Find where the given text appears and provide that cell's center as [x, y] coordinate. 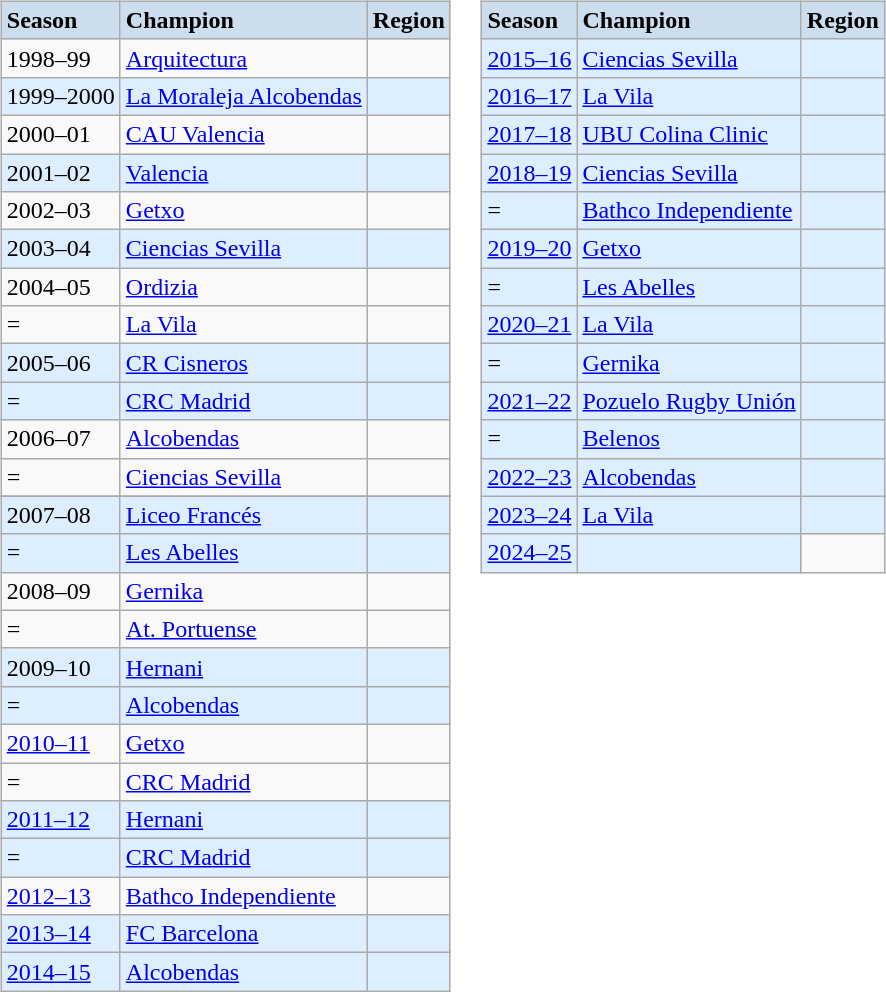
UBU Colina Clinic [689, 134]
2012–13 [60, 896]
Liceo Francés [244, 515]
2005–06 [60, 363]
2011–12 [60, 820]
2006–07 [60, 439]
2019–20 [530, 249]
Pozuelo Rugby Unión [689, 401]
2009–10 [60, 667]
Valencia [244, 173]
2013–14 [60, 934]
2001–02 [60, 173]
2004–05 [60, 287]
2023–24 [530, 515]
2020–21 [530, 325]
FC Barcelona [244, 934]
At. Portuense [244, 629]
La Moraleja Alcobendas [244, 96]
1999–2000 [60, 96]
CAU Valencia [244, 134]
Ordizia [244, 287]
CR Cisneros [244, 363]
2016–17 [530, 96]
2008–09 [60, 591]
2002–03 [60, 211]
1998–99 [60, 58]
2022–23 [530, 477]
2003–04 [60, 249]
Belenos [689, 439]
2015–16 [530, 58]
2007–08 [60, 515]
2014–15 [60, 972]
2000–01 [60, 134]
2021–22 [530, 401]
2024–25 [530, 553]
2010–11 [60, 743]
Arquitectura [244, 58]
2017–18 [530, 134]
2018–19 [530, 173]
